Scan for the cell matching the given text and deliver its [x, y] coordinate at center. 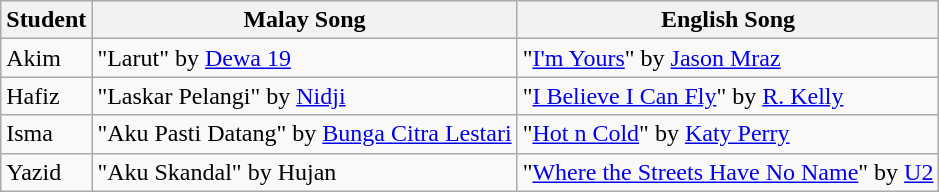
Student [46, 20]
Yazid [46, 172]
"Aku Skandal" by Hujan [304, 172]
Isma [46, 134]
"Where the Streets Have No Name" by U2 [728, 172]
"I Believe I Can Fly" by R. Kelly [728, 96]
Malay Song [304, 20]
Hafiz [46, 96]
English Song [728, 20]
Akim [46, 58]
"Larut" by Dewa 19 [304, 58]
"Aku Pasti Datang" by Bunga Citra Lestari [304, 134]
"I'm Yours" by Jason Mraz [728, 58]
"Laskar Pelangi" by Nidji [304, 96]
"Hot n Cold" by Katy Perry [728, 134]
